Detect which cell encompasses the target text, then output its (X, Y) center coordinate. 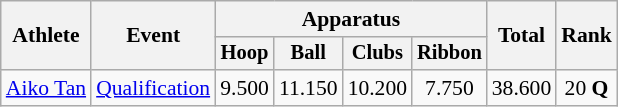
Aiko Tan (46, 88)
Ribbon (450, 54)
7.750 (450, 88)
Apparatus (351, 19)
Ball (308, 54)
11.150 (308, 88)
Total (522, 36)
Event (153, 36)
20 Q (586, 88)
38.600 (522, 88)
Clubs (378, 54)
Qualification (153, 88)
Rank (586, 36)
9.500 (244, 88)
10.200 (378, 88)
Hoop (244, 54)
Athlete (46, 36)
